Return [X, Y] of the center of cell containing provided text 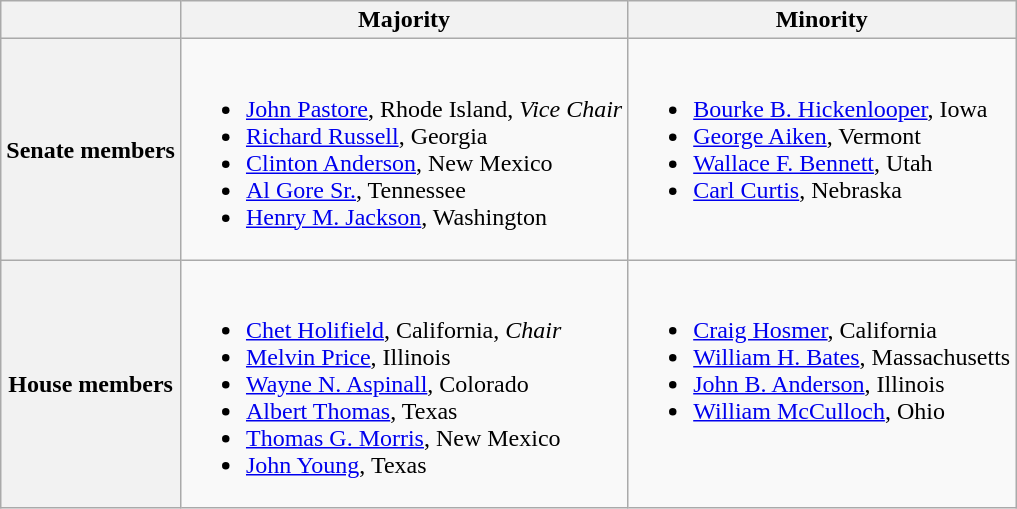
Chet Holifield, California, ChairMelvin Price, IllinoisWayne N. Aspinall, ColoradoAlbert Thomas, Texas Thomas G. Morris, New MexicoJohn Young, Texas [404, 384]
Senate members [91, 150]
Minority [822, 20]
House members [91, 384]
Bourke B. Hickenlooper, IowaGeorge Aiken, VermontWallace F. Bennett, UtahCarl Curtis, Nebraska [822, 150]
John Pastore, Rhode Island, Vice ChairRichard Russell, GeorgiaClinton Anderson, New MexicoAl Gore Sr., TennesseeHenry M. Jackson, Washington [404, 150]
Craig Hosmer, CaliforniaWilliam H. Bates, MassachusettsJohn B. Anderson, IllinoisWilliam McCulloch, Ohio [822, 384]
Majority [404, 20]
